Locate the cell with the specified text and output its (x, y) center coordinate. 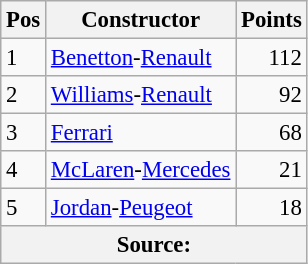
Benetton-Renault (141, 58)
2 (24, 95)
Ferrari (141, 133)
112 (272, 58)
4 (24, 170)
Constructor (141, 20)
Points (272, 20)
5 (24, 208)
3 (24, 133)
Williams-Renault (141, 95)
18 (272, 208)
21 (272, 170)
68 (272, 133)
Source: (154, 245)
92 (272, 95)
Jordan-Peugeot (141, 208)
1 (24, 58)
Pos (24, 20)
McLaren-Mercedes (141, 170)
